Output the (X, Y) coordinate of the center of the cell containing the given text.  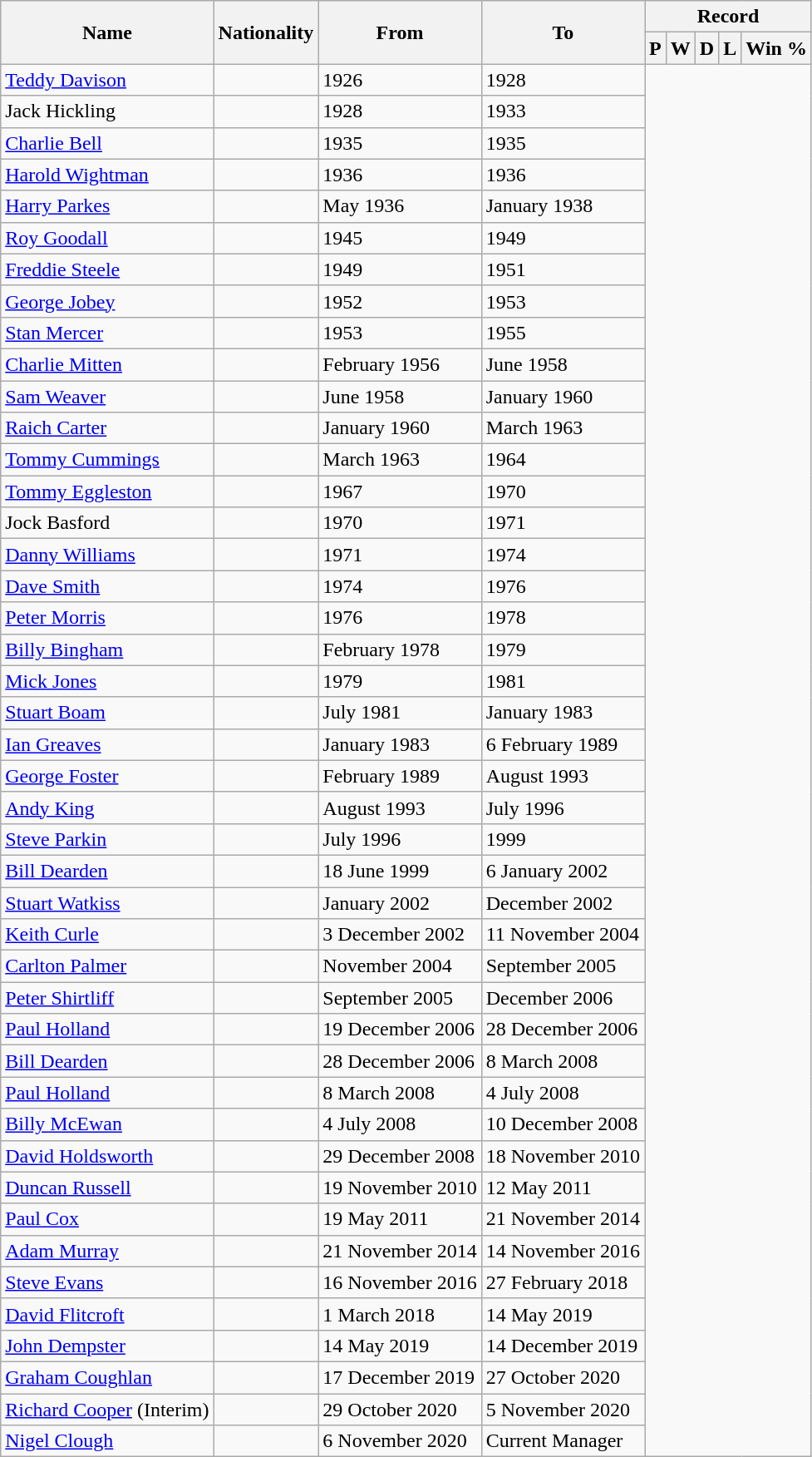
David Holdsworth (107, 1156)
Dave Smith (107, 586)
Graham Coughlan (107, 1377)
Win % (776, 48)
November 2004 (400, 966)
Carlton Palmer (107, 966)
10 December 2008 (563, 1124)
Danny Williams (107, 555)
Freddie Steele (107, 269)
Duncan Russell (107, 1188)
18 November 2010 (563, 1156)
1999 (563, 839)
Current Manager (563, 1441)
1933 (563, 111)
From (400, 32)
14 November 2016 (563, 1251)
To (563, 32)
May 1936 (400, 206)
Charlie Bell (107, 143)
Ian Greaves (107, 744)
Mick Jones (107, 681)
Stan Mercer (107, 333)
1945 (400, 238)
Sam Weaver (107, 397)
December 2002 (563, 902)
Steve Parkin (107, 839)
12 May 2011 (563, 1188)
January 2002 (400, 902)
Teddy Davison (107, 80)
Stuart Boam (107, 713)
Andy King (107, 808)
July 1981 (400, 713)
Tommy Eggleston (107, 491)
Billy McEwan (107, 1124)
Peter Morris (107, 618)
Jock Basford (107, 523)
1967 (400, 491)
1952 (400, 301)
December 2006 (563, 998)
Adam Murray (107, 1251)
11 November 2004 (563, 935)
1964 (563, 460)
1 March 2018 (400, 1314)
Roy Goodall (107, 238)
1978 (563, 618)
5 November 2020 (563, 1410)
6 November 2020 (400, 1441)
Nationality (266, 32)
Steve Evans (107, 1282)
1926 (400, 80)
L (730, 48)
Harold Wightman (107, 175)
Name (107, 32)
George Jobey (107, 301)
Harry Parkes (107, 206)
18 June 1999 (400, 871)
Jack Hickling (107, 111)
W (680, 48)
Keith Curle (107, 935)
David Flitcroft (107, 1314)
P (656, 48)
27 February 2018 (563, 1282)
February 1978 (400, 649)
Stuart Watkiss (107, 902)
27 October 2020 (563, 1377)
19 May 2011 (400, 1219)
3 December 2002 (400, 935)
George Foster (107, 776)
February 1989 (400, 776)
6 January 2002 (563, 871)
Peter Shirtliff (107, 998)
D (706, 48)
Charlie Mitten (107, 364)
1981 (563, 681)
17 December 2019 (400, 1377)
29 December 2008 (400, 1156)
Record (728, 17)
1951 (563, 269)
Billy Bingham (107, 649)
John Dempster (107, 1346)
February 1956 (400, 364)
Paul Cox (107, 1219)
Nigel Clough (107, 1441)
29 October 2020 (400, 1410)
Tommy Cummings (107, 460)
1955 (563, 333)
January 1938 (563, 206)
Richard Cooper (Interim) (107, 1410)
14 December 2019 (563, 1346)
19 November 2010 (400, 1188)
16 November 2016 (400, 1282)
6 February 1989 (563, 744)
19 December 2006 (400, 1030)
Raich Carter (107, 428)
